For the text-containing cell, return its midpoint in [X, Y] coordinate format. 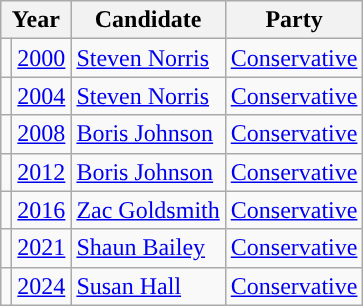
2021 [42, 248]
Party [294, 20]
2016 [42, 210]
Shaun Bailey [148, 248]
2024 [42, 286]
2004 [42, 96]
Susan Hall [148, 286]
Year [36, 20]
2008 [42, 134]
2000 [42, 58]
Candidate [148, 20]
2012 [42, 172]
Zac Goldsmith [148, 210]
